Capture the cell that displays the provided text and extract its (X, Y) central coordinate. 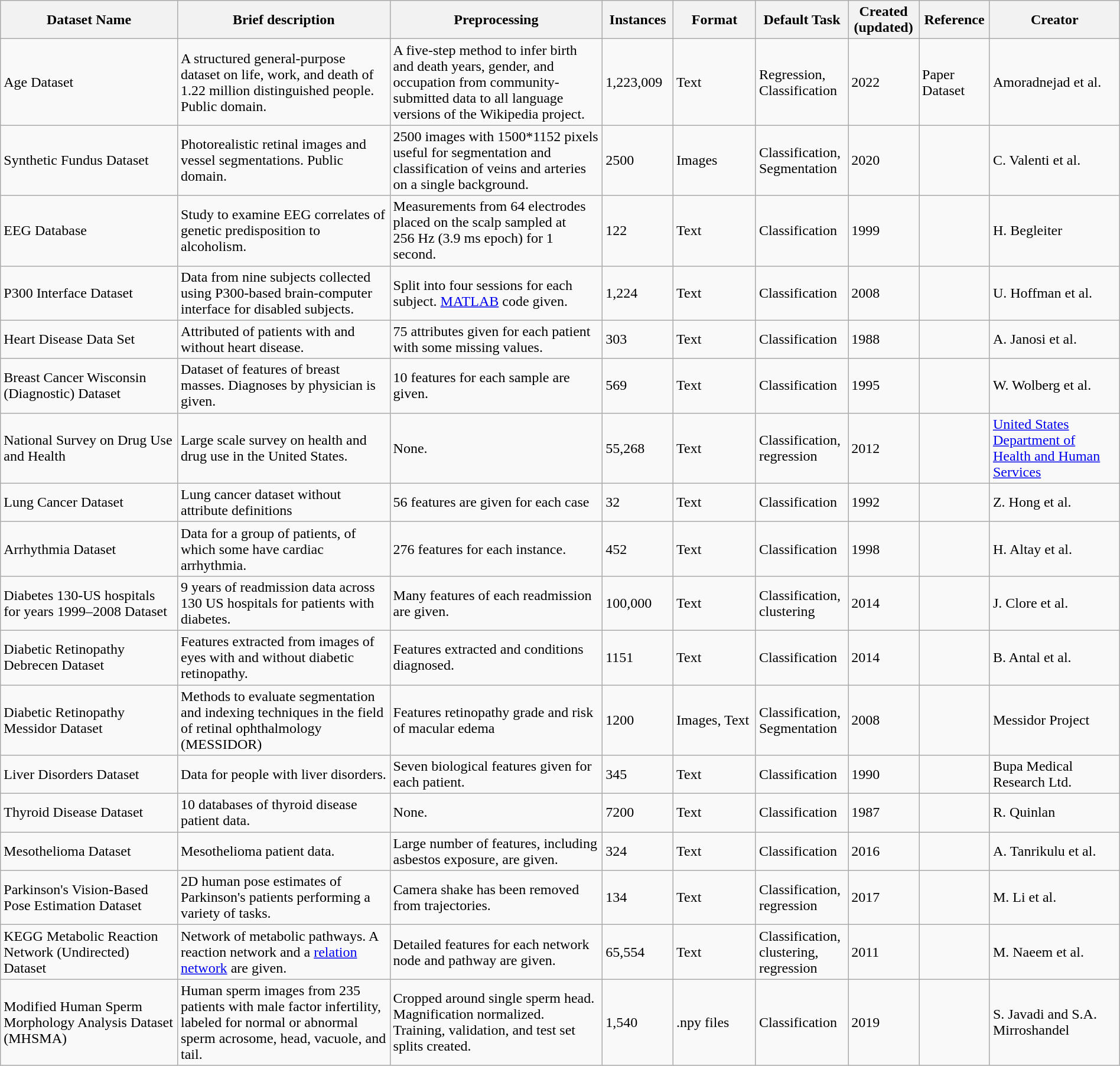
Liver Disorders Dataset (89, 775)
Classification, clustering, regression (802, 952)
R. Quinlan (1054, 813)
1990 (884, 775)
Default Task (802, 20)
1200 (638, 721)
National Survey on Drug Use and Health (89, 448)
H. Begleiter (1054, 230)
Large number of features, including asbestos exposure, are given. (496, 852)
Mesothelioma Dataset (89, 852)
Dataset Name (89, 20)
M. Naeem et al. (1054, 952)
KEGG Metabolic Reaction Network (Undirected) Dataset (89, 952)
1998 (884, 549)
1988 (884, 339)
100,000 (638, 603)
Amoradnejad et al. (1054, 82)
Split into four sessions for each subject. MATLAB code given. (496, 293)
1,223,009 (638, 82)
303 (638, 339)
Data for a group of patients, of which some have cardiac arrhythmia. (284, 549)
P300 Interface Dataset (89, 293)
Images, Text (715, 721)
Attributed of patients with and without heart disease. (284, 339)
A structured general-purpose dataset on life, work, and death of 1.22 million distinguished people. Public domain. (284, 82)
55,268 (638, 448)
1992 (884, 502)
2017 (884, 898)
Modified Human Sperm Morphology Analysis Dataset (MHSMA) (89, 1022)
Dataset of features of breast masses. Diagnoses by physician is given. (284, 386)
452 (638, 549)
Detailed features for each network node and pathway are given. (496, 952)
Data for people with liver disorders. (284, 775)
A. Janosi et al. (1054, 339)
Seven biological features given for each patient. (496, 775)
Study to examine EEG correlates of genetic predisposition to alcoholism. (284, 230)
A. Tanrikulu et al. (1054, 852)
Cropped around single sperm head. Magnification normalized. Training, validation, and test set splits created. (496, 1022)
Diabetic Retinopathy Debrecen Dataset (89, 657)
2016 (884, 852)
1151 (638, 657)
B. Antal et al. (1054, 657)
2019 (884, 1022)
Images (715, 161)
U. Hoffman et al. (1054, 293)
Age Dataset (89, 82)
Camera shake has been removed from trajectories. (496, 898)
Features extracted and conditions diagnosed. (496, 657)
Lung cancer dataset without attribute definitions (284, 502)
Thyroid Disease Dataset (89, 813)
Large scale survey on health and drug use in the United States. (284, 448)
Synthetic Fundus Dataset (89, 161)
56 features are given for each case (496, 502)
United States Department of Health and Human Services (1054, 448)
Breast Cancer Wisconsin (Diagnostic) Dataset (89, 386)
1,540 (638, 1022)
10 features for each sample are given. (496, 386)
276 features for each instance. (496, 549)
122 (638, 230)
Features extracted from images of eyes with and without diabetic retinopathy. (284, 657)
1995 (884, 386)
W. Wolberg et al. (1054, 386)
Classification, clustering (802, 603)
65,554 (638, 952)
2500 (638, 161)
32 (638, 502)
134 (638, 898)
Methods to evaluate segmentation and indexing techniques in the field of retinal ophthalmology (MESSIDOR) (284, 721)
Diabetes 130-US hospitals for years 1999–2008 Dataset (89, 603)
Lung Cancer Dataset (89, 502)
2020 (884, 161)
C. Valenti et al. (1054, 161)
9 years of readmission data across 130 US hospitals for patients with diabetes. (284, 603)
2012 (884, 448)
Regression, Classification (802, 82)
M. Li et al. (1054, 898)
Brief description (284, 20)
H. Altay et al. (1054, 549)
Photorealistic retinal images and vessel segmentations. Public domain. (284, 161)
Format (715, 20)
Parkinson's Vision-Based Pose Estimation Dataset (89, 898)
2011 (884, 952)
Created (updated) (884, 20)
PaperDataset (955, 82)
Data from nine subjects collected using P300-based brain-computer interface for disabled subjects. (284, 293)
Human sperm images from 235 patients with male factor infertility, labeled for normal or abnormal sperm acrosome, head, vacuole, and tail. (284, 1022)
10 databases of thyroid disease patient data. (284, 813)
Diabetic Retinopathy Messidor Dataset (89, 721)
EEG Database (89, 230)
Features retinopathy grade and risk of macular edema (496, 721)
2022 (884, 82)
2500 images with 1500*1152 pixels useful for segmentation and classification of veins and arteries on a single background. (496, 161)
345 (638, 775)
75 attributes given for each patient with some missing values. (496, 339)
J. Clore et al. (1054, 603)
Z. Hong et al. (1054, 502)
Measurements from 64 electrodes placed on the scalp sampled at 256 Hz (3.9 ms epoch) for 1 second. (496, 230)
Instances (638, 20)
Arrhythmia Dataset (89, 549)
569 (638, 386)
7200 (638, 813)
Heart Disease Data Set (89, 339)
Creator (1054, 20)
1987 (884, 813)
Reference (955, 20)
1999 (884, 230)
Mesothelioma patient data. (284, 852)
S. Javadi and S.A. Mirroshandel (1054, 1022)
Network of metabolic pathways. A reaction network and a relation network are given. (284, 952)
Preprocessing (496, 20)
Bupa Medical Research Ltd. (1054, 775)
Messidor Project (1054, 721)
.npy files (715, 1022)
1,224 (638, 293)
324 (638, 852)
2D human pose estimates of Parkinson's patients performing a variety of tasks. (284, 898)
Many features of each readmission are given. (496, 603)
